Scan for the cell matching the given text and deliver its (X, Y) coordinate at center. 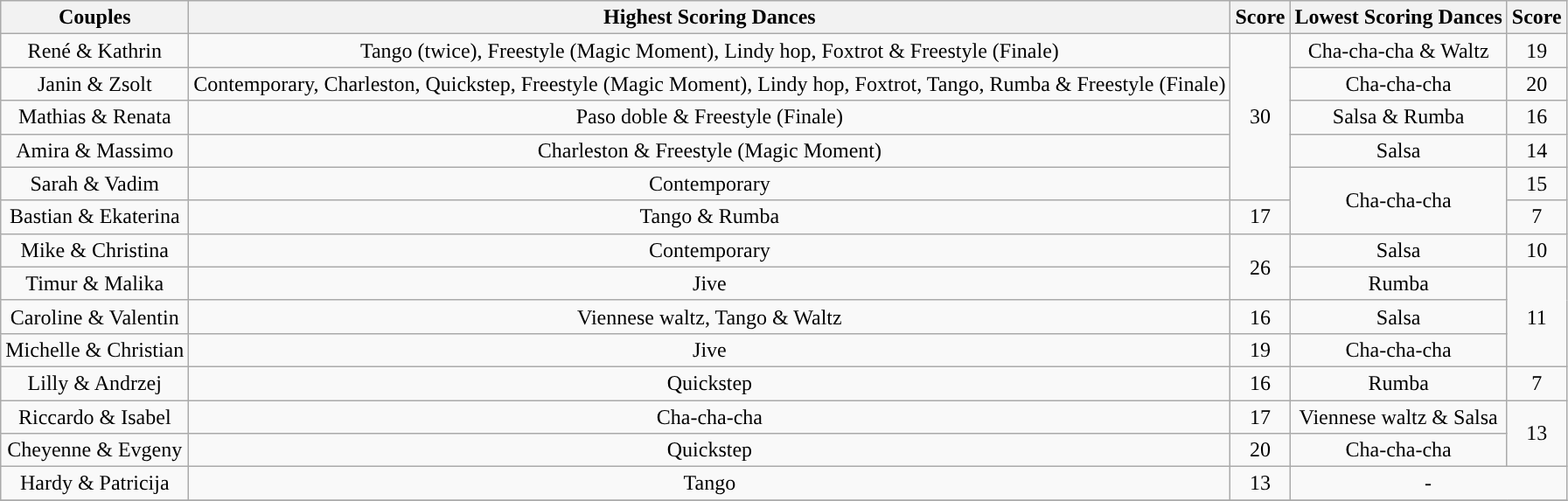
Cheyenne & Evgeny (94, 450)
Mike & Christina (94, 250)
30 (1260, 117)
11 (1537, 317)
Salsa & Rumba (1398, 117)
Contemporary, Charleston, Quickstep, Freestyle (Magic Moment), Lindy hop, Foxtrot, Tango, Rumba & Freestyle (Finale) (710, 84)
Michelle & Christian (94, 350)
15 (1537, 184)
Timur & Malika (94, 283)
Riccardo & Isabel (94, 417)
Paso doble & Freestyle (Finale) (710, 117)
Mathias & Renata (94, 117)
- (1428, 484)
René & Kathrin (94, 51)
Hardy & Patricija (94, 484)
Amira & Massimo (94, 150)
Cha-cha-cha & Waltz (1398, 51)
Couples (94, 17)
Viennese waltz & Salsa (1398, 417)
Janin & Zsolt (94, 84)
Bastian & Ekaterina (94, 217)
Viennese waltz, Tango & Waltz (710, 317)
Tango (twice), Freestyle (Magic Moment), Lindy hop, Foxtrot & Freestyle (Finale) (710, 51)
10 (1537, 250)
Highest Scoring Dances (710, 17)
Lowest Scoring Dances (1398, 17)
Sarah & Vadim (94, 184)
Charleston & Freestyle (Magic Moment) (710, 150)
Tango (710, 484)
Tango & Rumba (710, 217)
26 (1260, 267)
Lilly & Andrzej (94, 383)
14 (1537, 150)
Caroline & Valentin (94, 317)
